Capture the cell that displays the provided text and extract its (X, Y) central coordinate. 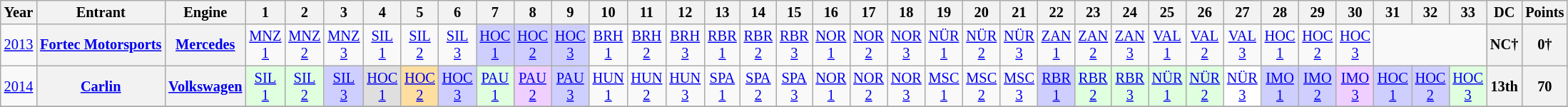
Mercedes (205, 45)
31 (1393, 12)
9 (571, 12)
0† (1544, 45)
SPA1 (722, 86)
17 (869, 12)
14 (758, 12)
BRH3 (685, 45)
30 (1355, 12)
MSC2 (982, 86)
13 (722, 12)
Fortec Motorsports (101, 45)
13th (1504, 86)
IMO2 (1317, 86)
28 (1280, 12)
ZAN3 (1130, 45)
7 (495, 12)
6 (458, 12)
VAL2 (1204, 45)
19 (945, 12)
1 (265, 12)
BRH2 (646, 45)
12 (685, 12)
PAU2 (532, 86)
11 (646, 12)
MNZ3 (344, 45)
HUN1 (609, 86)
PAU1 (495, 86)
Carlin (101, 86)
Entrant (101, 12)
Volkswagen (205, 86)
21 (1019, 12)
27 (1243, 12)
DC (1504, 12)
15 (794, 12)
32 (1431, 12)
26 (1204, 12)
Year (19, 12)
Engine (205, 12)
VAL3 (1243, 45)
SPA3 (794, 86)
22 (1057, 12)
MSC1 (945, 86)
2013 (19, 45)
SPA2 (758, 86)
23 (1093, 12)
PAU3 (571, 86)
16 (832, 12)
2014 (19, 86)
2 (304, 12)
IMO1 (1280, 86)
25 (1167, 12)
24 (1130, 12)
NC† (1504, 45)
MSC3 (1019, 86)
8 (532, 12)
ZAN1 (1057, 45)
4 (382, 12)
10 (609, 12)
29 (1317, 12)
70 (1544, 86)
HUN2 (646, 86)
IMO3 (1355, 86)
BRH1 (609, 45)
MNZ1 (265, 45)
Points (1544, 12)
MNZ2 (304, 45)
5 (419, 12)
VAL1 (1167, 45)
33 (1468, 12)
20 (982, 12)
HUN3 (685, 86)
ZAN2 (1093, 45)
3 (344, 12)
18 (906, 12)
